Locate the cell with the specified text and output its (x, y) center coordinate. 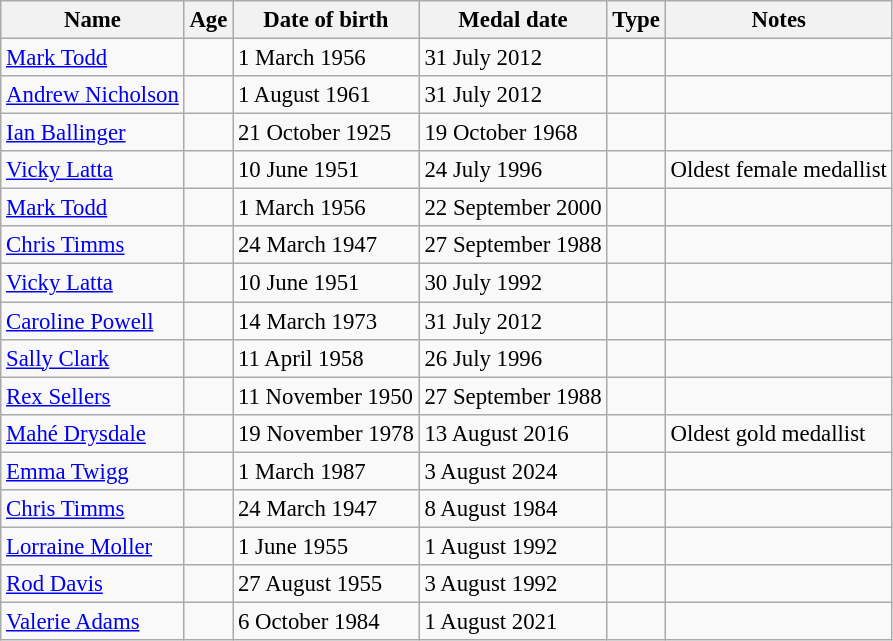
1 August 2021 (513, 621)
1 March 1987 (326, 471)
13 August 2016 (513, 433)
Notes (778, 20)
1 June 1955 (326, 546)
Sally Clark (92, 358)
21 October 1925 (326, 133)
26 July 1996 (513, 358)
6 October 1984 (326, 621)
Name (92, 20)
19 October 1968 (513, 133)
Oldest gold medallist (778, 433)
1 August 1961 (326, 95)
Emma Twigg (92, 471)
Type (636, 20)
14 March 1973 (326, 321)
Rod Davis (92, 584)
30 July 1992 (513, 283)
Mahé Drysdale (92, 433)
27 August 1955 (326, 584)
19 November 1978 (326, 433)
Rex Sellers (92, 396)
8 August 1984 (513, 509)
11 November 1950 (326, 396)
11 April 1958 (326, 358)
Andrew Nicholson (92, 95)
Medal date (513, 20)
Ian Ballinger (92, 133)
3 August 1992 (513, 584)
Oldest female medallist (778, 170)
Lorraine Moller (92, 546)
3 August 2024 (513, 471)
24 July 1996 (513, 170)
Date of birth (326, 20)
22 September 2000 (513, 208)
Valerie Adams (92, 621)
Caroline Powell (92, 321)
Age (208, 20)
1 August 1992 (513, 546)
